Identify which cell holds the provided text, then report its [x, y] central coordinate. 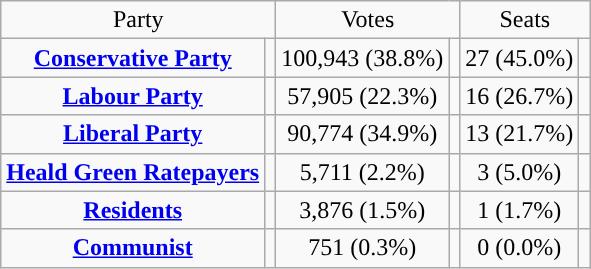
Communist [133, 248]
90,774 (34.9%) [362, 134]
57,905 (22.3%) [362, 96]
Heald Green Ratepayers [133, 172]
Residents [133, 210]
3,876 (1.5%) [362, 210]
0 (0.0%) [520, 248]
Votes [368, 20]
Seats [525, 20]
100,943 (38.8%) [362, 58]
Liberal Party [133, 134]
Conservative Party [133, 58]
27 (45.0%) [520, 58]
5,711 (2.2%) [362, 172]
751 (0.3%) [362, 248]
Labour Party [133, 96]
1 (1.7%) [520, 210]
Party [138, 20]
16 (26.7%) [520, 96]
3 (5.0%) [520, 172]
13 (21.7%) [520, 134]
